Scan for the cell matching the given text and deliver its [x, y] coordinate at center. 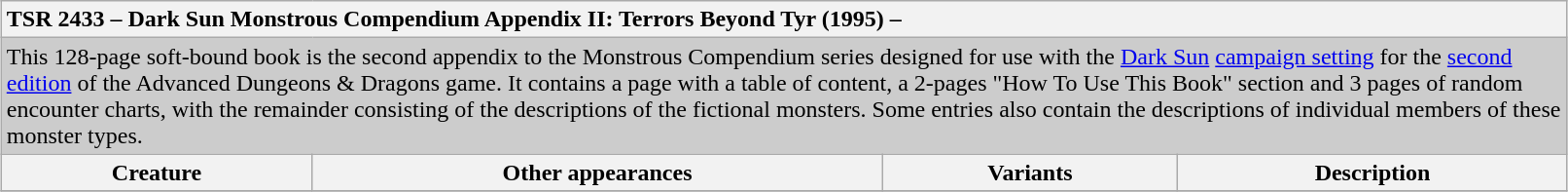
Other appearances [597, 173]
TSR 2433 – Dark Sun Monstrous Compendium Appendix II: Terrors Beyond Tyr (1995) – [784, 19]
Creature [157, 173]
Variants [1029, 173]
Description [1373, 173]
